Return the (x, y) coordinate for the center point of the cell that contains the specified text.  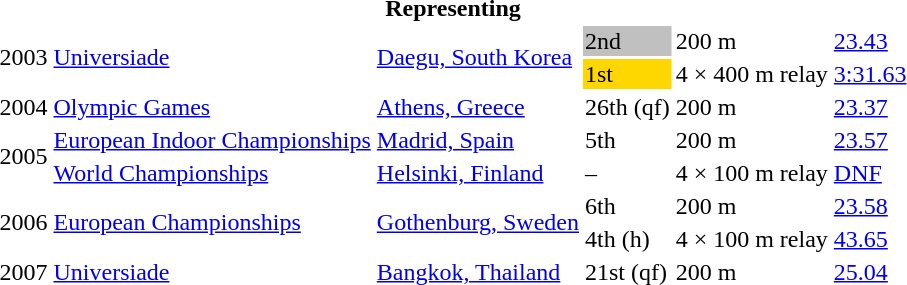
– (627, 173)
26th (qf) (627, 107)
2nd (627, 41)
1st (627, 74)
Gothenburg, Sweden (478, 222)
Athens, Greece (478, 107)
World Championships (212, 173)
6th (627, 206)
European Championships (212, 222)
5th (627, 140)
4 × 400 m relay (752, 74)
Daegu, South Korea (478, 58)
European Indoor Championships (212, 140)
4th (h) (627, 239)
Madrid, Spain (478, 140)
Helsinki, Finland (478, 173)
Olympic Games (212, 107)
Universiade (212, 58)
